Find where the given text appears and provide that cell's center as (x, y) coordinate. 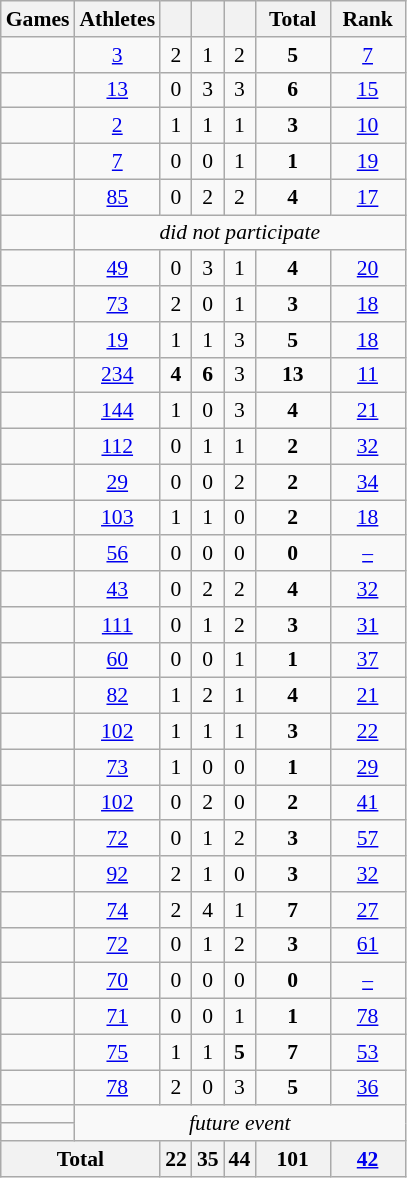
53 (368, 1052)
41 (368, 803)
101 (292, 1159)
31 (368, 625)
36 (368, 1088)
60 (117, 660)
Rank (368, 19)
44 (240, 1159)
71 (117, 1017)
85 (117, 197)
70 (117, 981)
future event (240, 1124)
49 (117, 269)
75 (117, 1052)
111 (117, 625)
15 (368, 90)
42 (368, 1159)
56 (117, 554)
37 (368, 660)
17 (368, 197)
Athletes (117, 19)
20 (368, 269)
27 (368, 910)
Games (38, 19)
34 (368, 482)
92 (117, 874)
144 (117, 411)
74 (117, 910)
11 (368, 375)
43 (117, 589)
234 (117, 375)
82 (117, 696)
103 (117, 518)
did not participate (240, 233)
61 (368, 945)
10 (368, 126)
57 (368, 839)
35 (208, 1159)
112 (117, 447)
